Pinpoint the cell where the given text exists, returning its [X, Y] midpoint coordinate. 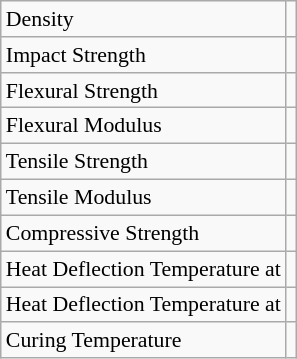
Tensile Modulus [144, 197]
Curing Temperature [144, 340]
Impact Strength [144, 54]
Compressive Strength [144, 233]
Flexural Strength [144, 90]
Density [144, 18]
Tensile Strength [144, 161]
Flexural Modulus [144, 125]
